Scan for the cell matching the given text and deliver its (x, y) coordinate at center. 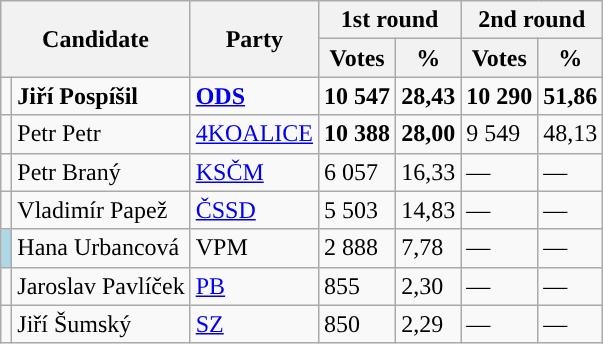
855 (358, 286)
10 547 (358, 96)
2nd round (532, 20)
2 888 (358, 248)
Petr Petr (101, 134)
Jiří Šumský (101, 324)
VPM (254, 248)
850 (358, 324)
10 290 (500, 96)
5 503 (358, 210)
6 057 (358, 172)
14,83 (428, 210)
Petr Braný (101, 172)
Candidate (96, 39)
16,33 (428, 172)
Jaroslav Pavlíček (101, 286)
7,78 (428, 248)
Vladimír Papež (101, 210)
ODS (254, 96)
51,86 (570, 96)
1st round (390, 20)
2,29 (428, 324)
48,13 (570, 134)
SZ (254, 324)
10 388 (358, 134)
Jiří Pospíšil (101, 96)
28,00 (428, 134)
KSČM (254, 172)
PB (254, 286)
2,30 (428, 286)
28,43 (428, 96)
4KOALICE (254, 134)
9 549 (500, 134)
Hana Urbancová (101, 248)
Party (254, 39)
ČSSD (254, 210)
